Provide the (X, Y) coordinate of the cell's center where the given text is located.  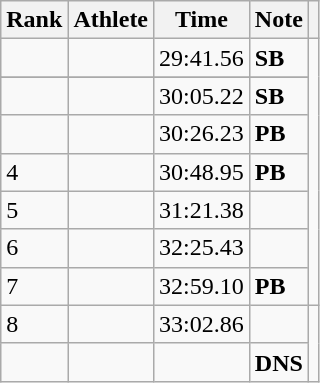
6 (34, 248)
30:48.95 (202, 172)
Time (202, 20)
31:21.38 (202, 210)
30:26.23 (202, 134)
7 (34, 286)
Athlete (111, 20)
Rank (34, 20)
4 (34, 172)
8 (34, 324)
30:05.22 (202, 96)
32:59.10 (202, 286)
33:02.86 (202, 324)
29:41.56 (202, 58)
32:25.43 (202, 248)
DNS (278, 362)
5 (34, 210)
Note (278, 20)
